Identify which cell holds the provided text, then report its (X, Y) central coordinate. 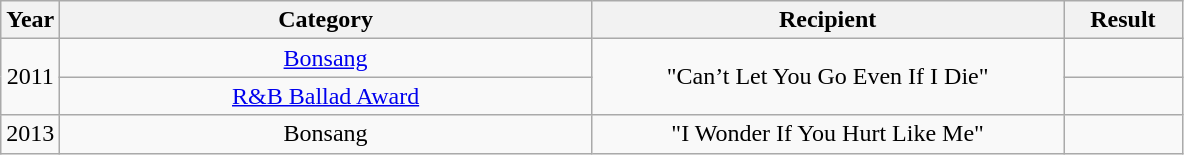
2011 (30, 77)
Recipient (827, 20)
Result (1123, 20)
2013 (30, 134)
Category (326, 20)
Year (30, 20)
"Can’t Let You Go Even If I Die" (827, 77)
"I Wonder If You Hurt Like Me" (827, 134)
R&B Ballad Award (326, 96)
